Output the [X, Y] coordinate of the center of the cell containing the given text.  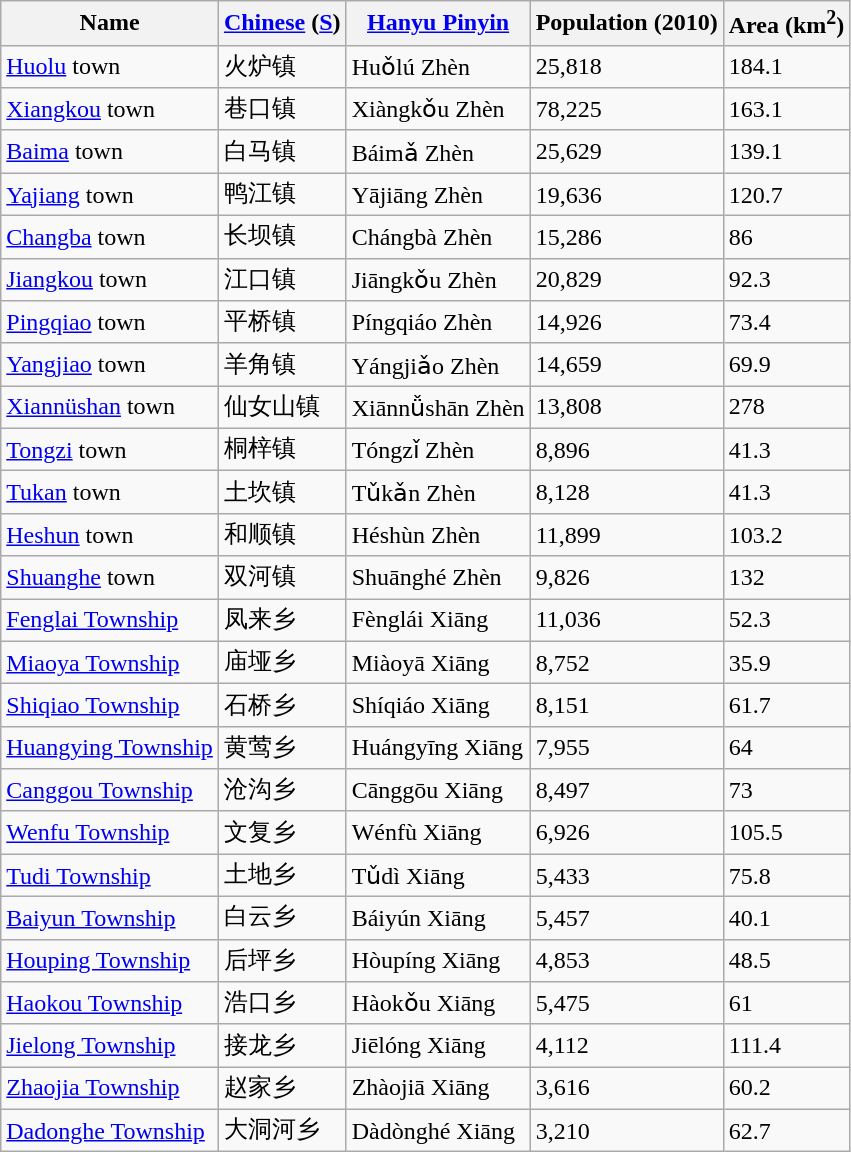
Tudi Township [110, 876]
石桥乡 [282, 706]
沧沟乡 [282, 790]
Báiyún Xiāng [438, 918]
Shuanghe town [110, 578]
Jiāngkǒu Zhèn [438, 280]
Xiānnǚshān Zhèn [438, 408]
8,151 [626, 706]
土地乡 [282, 876]
278 [786, 408]
Zhaojia Township [110, 1088]
4,853 [626, 960]
73 [786, 790]
Yángjiǎo Zhèn [438, 364]
Fènglái Xiāng [438, 620]
20,829 [626, 280]
Báimǎ Zhèn [438, 152]
Shiqiao Township [110, 706]
Dadonghe Township [110, 1130]
3,616 [626, 1088]
86 [786, 238]
Houping Township [110, 960]
61.7 [786, 706]
Chángbà Zhèn [438, 238]
Wénfù Xiāng [438, 832]
黄莺乡 [282, 748]
Yajiang town [110, 194]
文复乡 [282, 832]
浩口乡 [282, 1004]
11,899 [626, 534]
羊角镇 [282, 364]
25,818 [626, 66]
江口镇 [282, 280]
Changba town [110, 238]
78,225 [626, 110]
Huangying Township [110, 748]
35.9 [786, 662]
Cānggōu Xiāng [438, 790]
111.4 [786, 1046]
103.2 [786, 534]
Name [110, 24]
73.4 [786, 322]
Heshun town [110, 534]
14,659 [626, 364]
白马镇 [282, 152]
Huǒlú Zhèn [438, 66]
4,112 [626, 1046]
Miaoya Township [110, 662]
Chinese (S) [282, 24]
Baiyun Township [110, 918]
Jiangkou town [110, 280]
Shíqiáo Xiāng [438, 706]
Miàoyā Xiāng [438, 662]
61 [786, 1004]
5,457 [626, 918]
52.3 [786, 620]
仙女山镇 [282, 408]
60.2 [786, 1088]
Dàdònghé Xiāng [438, 1130]
13,808 [626, 408]
14,926 [626, 322]
Canggou Township [110, 790]
和顺镇 [282, 534]
Xiangkou town [110, 110]
5,475 [626, 1004]
8,497 [626, 790]
Tǔkǎn Zhèn [438, 492]
Zhàojiā Xiāng [438, 1088]
7,955 [626, 748]
75.8 [786, 876]
Yangjiao town [110, 364]
40.1 [786, 918]
Pingqiao town [110, 322]
大洞河乡 [282, 1130]
3,210 [626, 1130]
Baima town [110, 152]
15,286 [626, 238]
Xiannüshan town [110, 408]
庙垭乡 [282, 662]
接龙乡 [282, 1046]
8,128 [626, 492]
184.1 [786, 66]
5,433 [626, 876]
凤来乡 [282, 620]
132 [786, 578]
105.5 [786, 832]
92.3 [786, 280]
Wenfu Township [110, 832]
11,036 [626, 620]
Huángyīng Xiāng [438, 748]
Tóngzǐ Zhèn [438, 450]
Hàokǒu Xiāng [438, 1004]
Haokou Township [110, 1004]
Tongzi town [110, 450]
Yājiāng Zhèn [438, 194]
48.5 [786, 960]
62.7 [786, 1130]
19,636 [626, 194]
长坝镇 [282, 238]
Héshùn Zhèn [438, 534]
Hòupíng Xiāng [438, 960]
Jielong Township [110, 1046]
白云乡 [282, 918]
Area (km2) [786, 24]
赵家乡 [282, 1088]
Hanyu Pinyin [438, 24]
鸭江镇 [282, 194]
25,629 [626, 152]
双河镇 [282, 578]
Tukan town [110, 492]
Tǔdì Xiāng [438, 876]
163.1 [786, 110]
Population (2010) [626, 24]
139.1 [786, 152]
Shuānghé Zhèn [438, 578]
桐梓镇 [282, 450]
9,826 [626, 578]
69.9 [786, 364]
Huolu town [110, 66]
Xiàngkǒu Zhèn [438, 110]
6,926 [626, 832]
巷口镇 [282, 110]
火炉镇 [282, 66]
8,752 [626, 662]
土坎镇 [282, 492]
8,896 [626, 450]
Píngqiáo Zhèn [438, 322]
Fenglai Township [110, 620]
Jiēlóng Xiāng [438, 1046]
64 [786, 748]
后坪乡 [282, 960]
120.7 [786, 194]
平桥镇 [282, 322]
